From the cell containing the given text, extract its center point as (X, Y) coordinate. 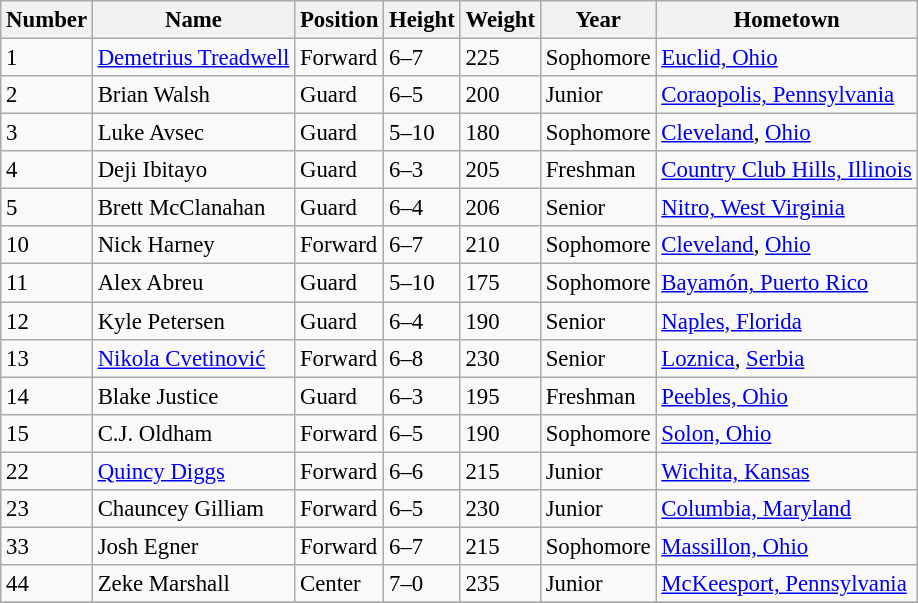
C.J. Oldham (193, 433)
205 (500, 170)
Solon, Ohio (786, 433)
175 (500, 283)
7–0 (422, 584)
5 (47, 208)
Weight (500, 20)
Nitro, West Virginia (786, 208)
Josh Egner (193, 546)
Deji Ibitayo (193, 170)
14 (47, 396)
Peebles, Ohio (786, 396)
Columbia, Maryland (786, 509)
Name (193, 20)
Alex Abreu (193, 283)
Brian Walsh (193, 95)
McKeesport, Pennsylvania (786, 584)
Hometown (786, 20)
13 (47, 358)
Massillon, Ohio (786, 546)
Nikola Cvetinović (193, 358)
225 (500, 58)
6–6 (422, 471)
Center (340, 584)
Zeke Marshall (193, 584)
2 (47, 95)
Country Club Hills, Illinois (786, 170)
206 (500, 208)
Brett McClanahan (193, 208)
Kyle Petersen (193, 321)
22 (47, 471)
195 (500, 396)
Quincy Diggs (193, 471)
11 (47, 283)
33 (47, 546)
Nick Harney (193, 245)
44 (47, 584)
15 (47, 433)
Naples, Florida (786, 321)
Height (422, 20)
Position (340, 20)
Bayamón, Puerto Rico (786, 283)
Luke Avsec (193, 133)
200 (500, 95)
Coraopolis, Pennsylvania (786, 95)
Number (47, 20)
3 (47, 133)
Loznica, Serbia (786, 358)
Euclid, Ohio (786, 58)
6–8 (422, 358)
180 (500, 133)
210 (500, 245)
4 (47, 170)
1 (47, 58)
Demetrius Treadwell (193, 58)
Chauncey Gilliam (193, 509)
Year (598, 20)
12 (47, 321)
Blake Justice (193, 396)
10 (47, 245)
Wichita, Kansas (786, 471)
235 (500, 584)
23 (47, 509)
